Pinpoint the cell where the given text exists, returning its [x, y] midpoint coordinate. 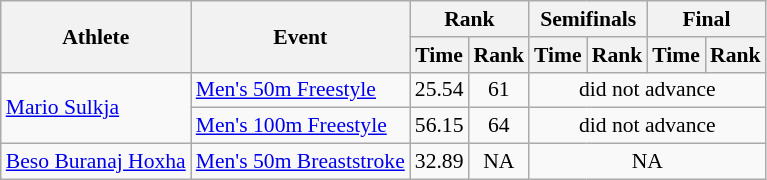
Beso Buranaj Hoxha [96, 162]
Men's 50m Freestyle [300, 90]
Athlete [96, 36]
Men's 100m Freestyle [300, 126]
56.15 [440, 126]
Semifinals [588, 19]
Mario Sulkja [96, 108]
61 [500, 90]
32.89 [440, 162]
Final [706, 19]
25.54 [440, 90]
64 [500, 126]
Event [300, 36]
Men's 50m Breaststroke [300, 162]
